Scan for the cell matching the given text and deliver its [X, Y] coordinate at center. 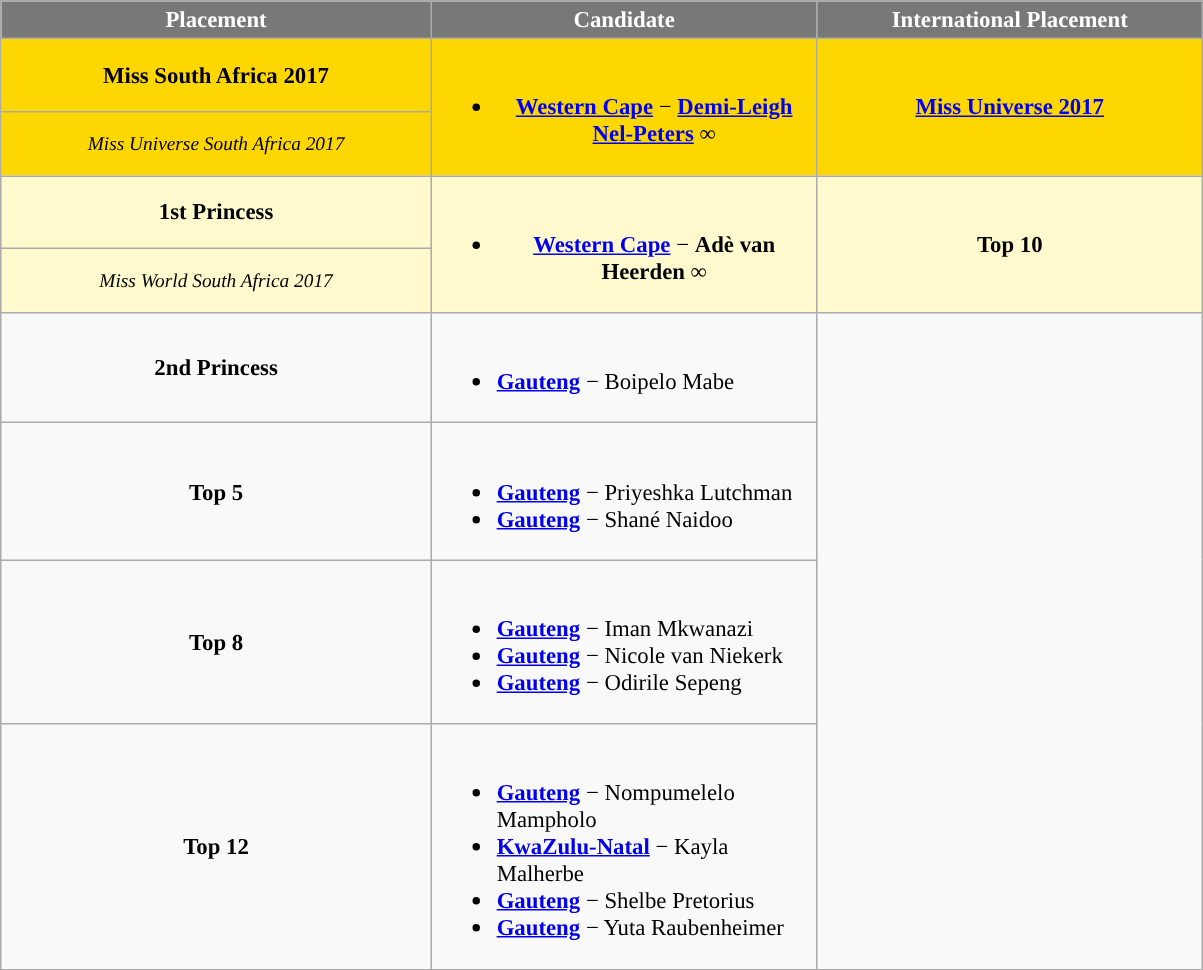
Placement [216, 20]
Western Cape − Demi-Leigh Nel-Peters ∞ [624, 108]
Miss Universe South Africa 2017 [216, 143]
International Placement [1010, 20]
Candidate [624, 20]
Gauteng − Priyeshka LutchmanGauteng − Shané Naidoo [624, 492]
Western Cape − Adè van Heerden ∞ [624, 244]
Top 5 [216, 492]
Top 10 [1010, 244]
Gauteng − Nompumelelo MampholoKwaZulu-Natal − Kayla MalherbeGauteng − Shelbe PretoriusGauteng − Yuta Raubenheimer [624, 846]
1st Princess [216, 212]
Top 12 [216, 846]
Gauteng − Boipelo Mabe [624, 368]
Miss South Africa 2017 [216, 76]
Miss Universe 2017 [1010, 108]
Miss World South Africa 2017 [216, 280]
Gauteng − Iman MkwanaziGauteng − Nicole van NiekerkGauteng − Odirile Sepeng [624, 642]
2nd Princess [216, 368]
Top 8 [216, 642]
